Provide the [X, Y] coordinate of the cell's center where the given text is located.  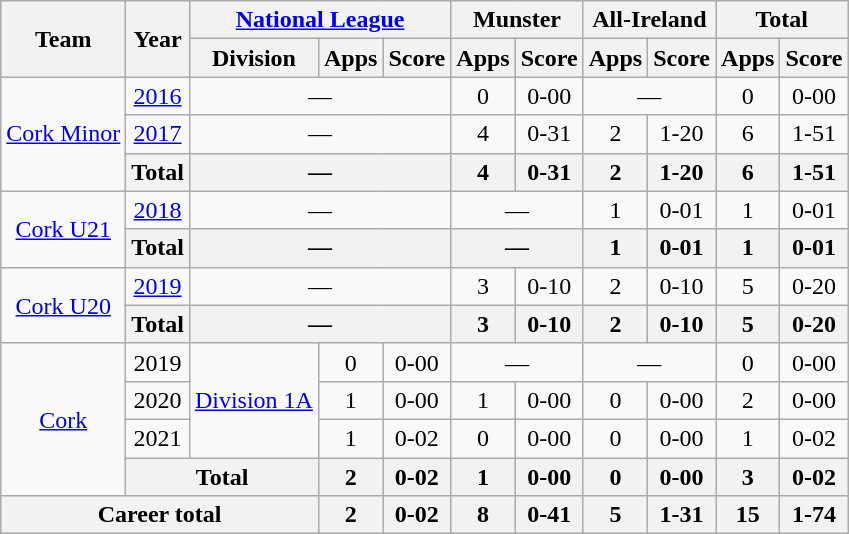
2020 [158, 400]
Cork U20 [64, 305]
Division [254, 58]
Cork Minor [64, 134]
Team [64, 39]
0-41 [549, 515]
15 [748, 515]
2017 [158, 134]
Career total [160, 515]
Cork U21 [64, 229]
1-31 [682, 515]
Division 1A [254, 400]
Cork [64, 419]
Year [158, 39]
National League [320, 20]
2016 [158, 96]
1-74 [814, 515]
8 [483, 515]
Munster [517, 20]
2018 [158, 210]
All-Ireland [649, 20]
2021 [158, 438]
